Capture the cell that displays the provided text and extract its (X, Y) central coordinate. 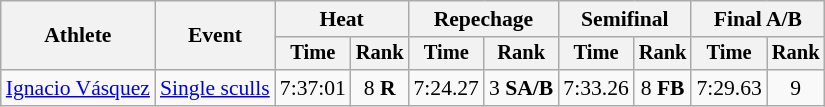
Repechage (483, 19)
3 SA/B (521, 88)
Heat (342, 19)
Single sculls (215, 88)
Final A/B (758, 19)
Ignacio Vásquez (78, 88)
Event (215, 36)
8 FB (663, 88)
7:24.27 (446, 88)
Athlete (78, 36)
8 R (380, 88)
9 (796, 88)
Semifinal (624, 19)
7:29.63 (728, 88)
7:37:01 (313, 88)
7:33.26 (596, 88)
